Pinpoint the cell where the given text exists, returning its [X, Y] midpoint coordinate. 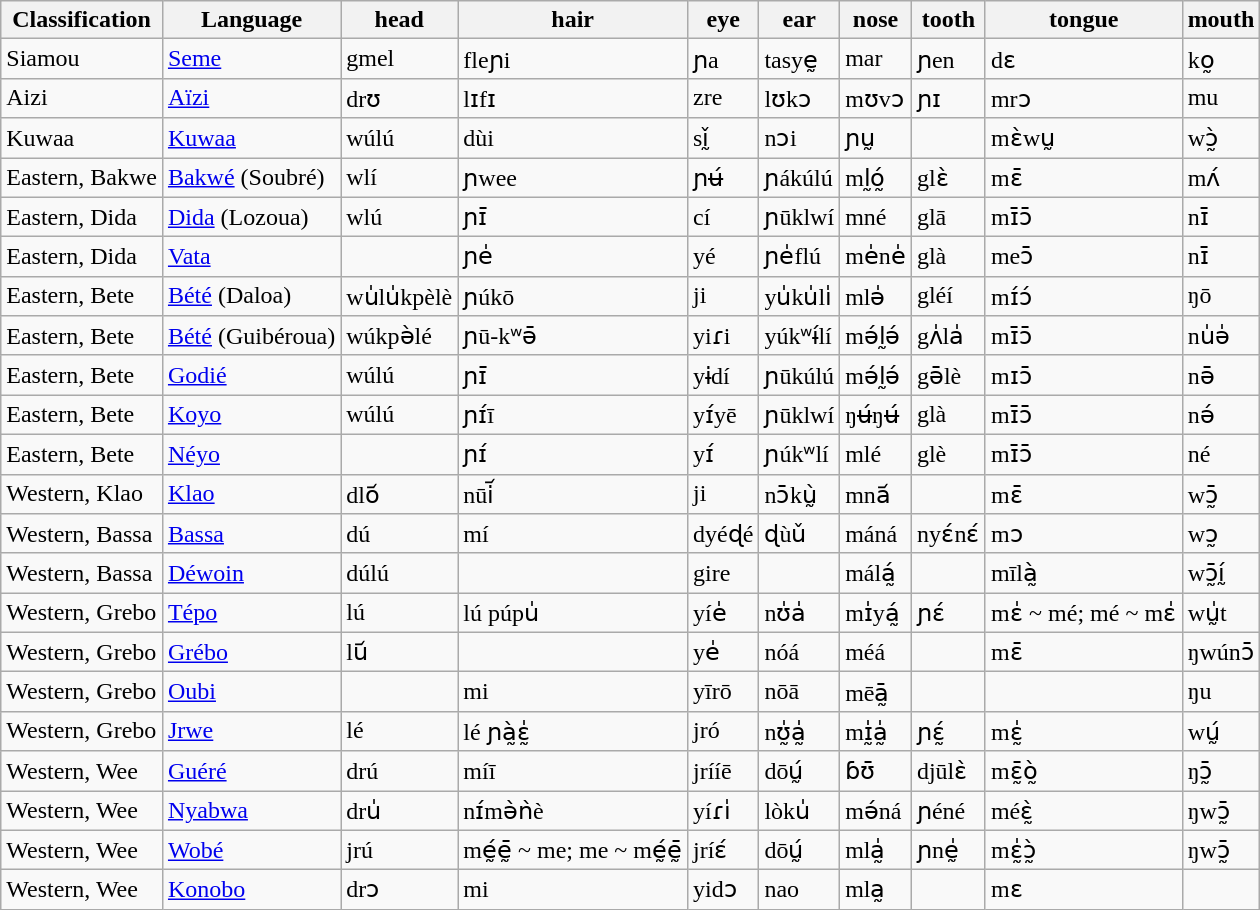
ɲʉ́ [722, 178]
fleɲi [573, 59]
ŋu [1221, 692]
nɔ̄kṵ̀ [800, 494]
wu̍lu̍kpèlè [400, 296]
sḭ̌ [722, 138]
lé [400, 731]
Aïzi [251, 98]
mɔ [1084, 534]
Eastern, Bakwe [82, 178]
yíɾi̍ [722, 810]
Jrwe [251, 731]
yɪ́yē [722, 415]
yíe̍ [722, 613]
ɲúkʷlí [800, 454]
jró [722, 731]
Koyo [251, 415]
nʊ̰̍a̰̍ [800, 731]
ɲɪ́ī [573, 415]
Dida (Lozoua) [251, 217]
glā [948, 217]
máná [876, 534]
drú [400, 771]
mɪ̍yá̰ [876, 613]
dúlú [400, 573]
mla̰ [876, 890]
wɔ̰̀ [1221, 138]
mrɔ [1084, 98]
tasyḛ [800, 59]
Vata [251, 257]
ɲúkō [573, 296]
hair [573, 20]
lu᷄ [400, 652]
lɪfɪ [573, 98]
wlí [400, 178]
nūi᷄ [573, 494]
Bassa [251, 534]
nu̍ə̍ [1221, 336]
ɓʊ̄ [876, 771]
né [1221, 454]
Néyo [251, 454]
méɛ̰̀ [1084, 810]
Guéré [251, 771]
Bakwé (Soubré) [251, 178]
mḛ́ḛ̄ ~ me; me ~ mḛ́ḛ̄ [573, 850]
ɲen [948, 59]
mla̰̍ [876, 850]
mə́ná [876, 810]
mɛ̍ ~ mé; mé ~ mɛ̍ [1084, 613]
nə́ [1221, 415]
mɪ̰̍a̰̍ [876, 731]
ɖùǔ [800, 534]
dlo᷄ [400, 494]
lʊkɔ [800, 98]
nɔi [800, 138]
mlé [876, 454]
Classification [82, 20]
nyɛ́nɛ́ [948, 534]
Wobé [251, 850]
nao [800, 890]
mēā̰ [876, 692]
nʊ̍a̍ [800, 613]
ɲákúlú [800, 178]
mlə̍ [876, 296]
nose [876, 20]
ɲɪ [948, 98]
dyéɖé [722, 534]
yidɔ [722, 890]
mu [1221, 98]
wlú [400, 217]
ɲū-kʷə̄ [573, 336]
lé ɲà̰ɛ̰̍ [573, 731]
drɔ [400, 890]
mar [876, 59]
yiɾi [722, 336]
me̍ne̍ [876, 257]
ɲɪ́ [573, 454]
yɨdí [722, 375]
mouth [1221, 20]
nóá [800, 652]
nɪ́mə̀ǹè [573, 810]
mɪ́ɔ́ [1084, 296]
ɲɛ́ [948, 613]
Siamou [82, 59]
yé [722, 257]
ko̰ [1221, 59]
zre [722, 98]
ear [800, 20]
head [400, 20]
lú púpu̍ [573, 613]
ɲéné [948, 810]
yīrō [722, 692]
mí [573, 534]
yúkʷɨ́lí [800, 336]
Grébo [251, 652]
dú [400, 534]
wúkpə̀lé [400, 336]
ye̍ [722, 652]
wɔ̰̄ [1221, 494]
ŋʉ́ŋʉ́ [876, 415]
lòku̍ [800, 810]
Klao [251, 494]
tooth [948, 20]
ɲe̍ [573, 257]
gléí [948, 296]
Nyabwa [251, 810]
wṵ́ [1221, 731]
wɔ̰̄ḭ́ [1221, 573]
Bété (Daloa) [251, 296]
ŋō [1221, 296]
eye [722, 20]
Language [251, 20]
mɛ [1084, 890]
mīlà̰ [1084, 573]
yɪ́ [722, 454]
jríɛ́ [722, 850]
glè [948, 454]
mɪɔ̄ [1084, 375]
mné [876, 217]
wṵ̍t [1221, 613]
gʌ̍la̍ [948, 336]
dru̍ [400, 810]
nōā [800, 692]
gə̄lè [948, 375]
ŋwúnɔ̄ [1221, 652]
ml̰ó̰ [876, 178]
cí [722, 217]
tongue [1084, 20]
yu̍ku̍li̍ [800, 296]
jrú [400, 850]
Konobo [251, 890]
drʊ [400, 98]
Seme [251, 59]
mna᷄ [876, 494]
ɲa [722, 59]
mɛ̰̄ò̰ [1084, 771]
glɛ̀ [948, 178]
mʊvɔ [876, 98]
ɲe̍flú [800, 257]
nə̄ [1221, 375]
Western, Klao [82, 494]
dùi [573, 138]
Tépo [251, 613]
Déwoin [251, 573]
dɛ [1084, 59]
mɛ̀wṵ [1084, 138]
Oubi [251, 692]
míī [573, 771]
ɲnḛ̍ [948, 850]
ŋɔ̰̄ [1221, 771]
mɛ̰̍ɔ̰̀ [1084, 850]
meɔ̄ [1084, 257]
ɲūkúlú [800, 375]
ɲṵ [876, 138]
Aizi [82, 98]
Bété (Guibéroua) [251, 336]
méá [876, 652]
Godié [251, 375]
mʌ́ [1221, 178]
ɲwee [573, 178]
wɔ̰ [1221, 534]
jrííē [722, 771]
lú [400, 613]
djūlɛ̀ [948, 771]
gire [722, 573]
mɛ̰̍ [1084, 731]
ɲɛ̰́ [948, 731]
gmel [400, 59]
málá̰ [876, 573]
